Return the (x, y) coordinate for the center point of the cell that contains the specified text.  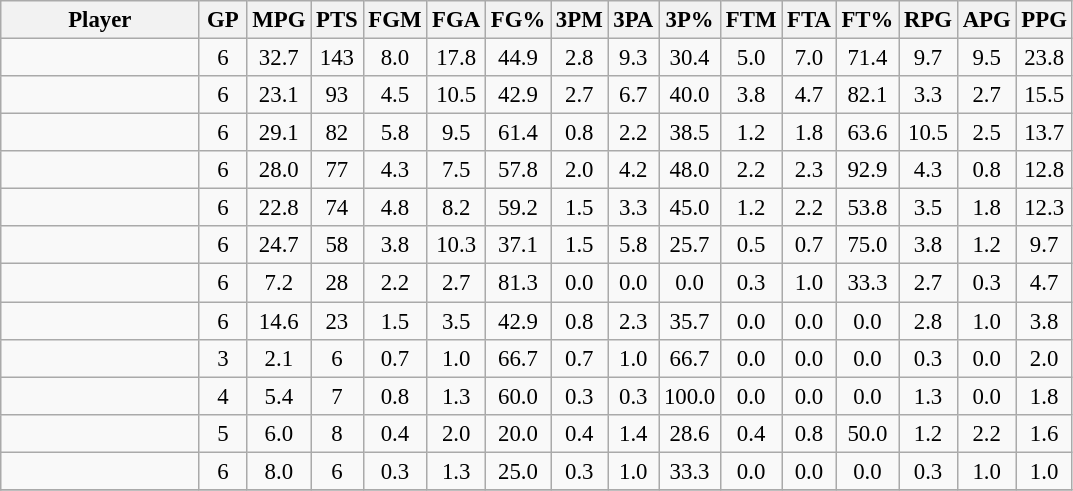
82 (337, 133)
0.5 (750, 245)
13.7 (1044, 133)
8.2 (456, 208)
7.0 (809, 58)
30.4 (690, 58)
58 (337, 245)
7.5 (456, 170)
57.8 (518, 170)
FTM (750, 20)
7 (337, 396)
2.1 (279, 358)
28.0 (279, 170)
61.4 (518, 133)
59.2 (518, 208)
40.0 (690, 95)
53.8 (868, 208)
92.9 (868, 170)
38.5 (690, 133)
FG% (518, 20)
25.0 (518, 471)
3 (223, 358)
1.4 (634, 433)
17.8 (456, 58)
12.3 (1044, 208)
23.8 (1044, 58)
28 (337, 283)
FTA (809, 20)
6.0 (279, 433)
5.0 (750, 58)
7.2 (279, 283)
20.0 (518, 433)
37.1 (518, 245)
50.0 (868, 433)
GP (223, 20)
FGA (456, 20)
RPG (928, 20)
24.7 (279, 245)
45.0 (690, 208)
4.2 (634, 170)
25.7 (690, 245)
FT% (868, 20)
6.7 (634, 95)
60.0 (518, 396)
APG (986, 20)
48.0 (690, 170)
81.3 (518, 283)
Player (100, 20)
8 (337, 433)
82.1 (868, 95)
5.4 (279, 396)
5 (223, 433)
74 (337, 208)
12.8 (1044, 170)
PPG (1044, 20)
9.3 (634, 58)
4.5 (395, 95)
28.6 (690, 433)
3PA (634, 20)
75.0 (868, 245)
35.7 (690, 321)
PTS (337, 20)
29.1 (279, 133)
22.8 (279, 208)
23 (337, 321)
2.5 (986, 133)
23.1 (279, 95)
MPG (279, 20)
143 (337, 58)
4.8 (395, 208)
32.7 (279, 58)
FGM (395, 20)
10.3 (456, 245)
93 (337, 95)
100.0 (690, 396)
1.6 (1044, 433)
3P% (690, 20)
71.4 (868, 58)
63.6 (868, 133)
15.5 (1044, 95)
4 (223, 396)
77 (337, 170)
44.9 (518, 58)
3PM (580, 20)
14.6 (279, 321)
